Output the [X, Y] coordinate of the center of the cell containing the given text.  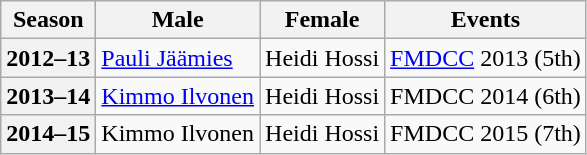
FMDCC 2015 (7th) [486, 134]
2012–13 [48, 58]
Male [178, 20]
Pauli Jäämies [178, 58]
2014–15 [48, 134]
Female [322, 20]
Season [48, 20]
FMDCC 2014 (6th) [486, 96]
Events [486, 20]
FMDCC 2013 (5th) [486, 58]
2013–14 [48, 96]
